Extract the [X, Y] coordinate from the center of the cell holding the provided text.  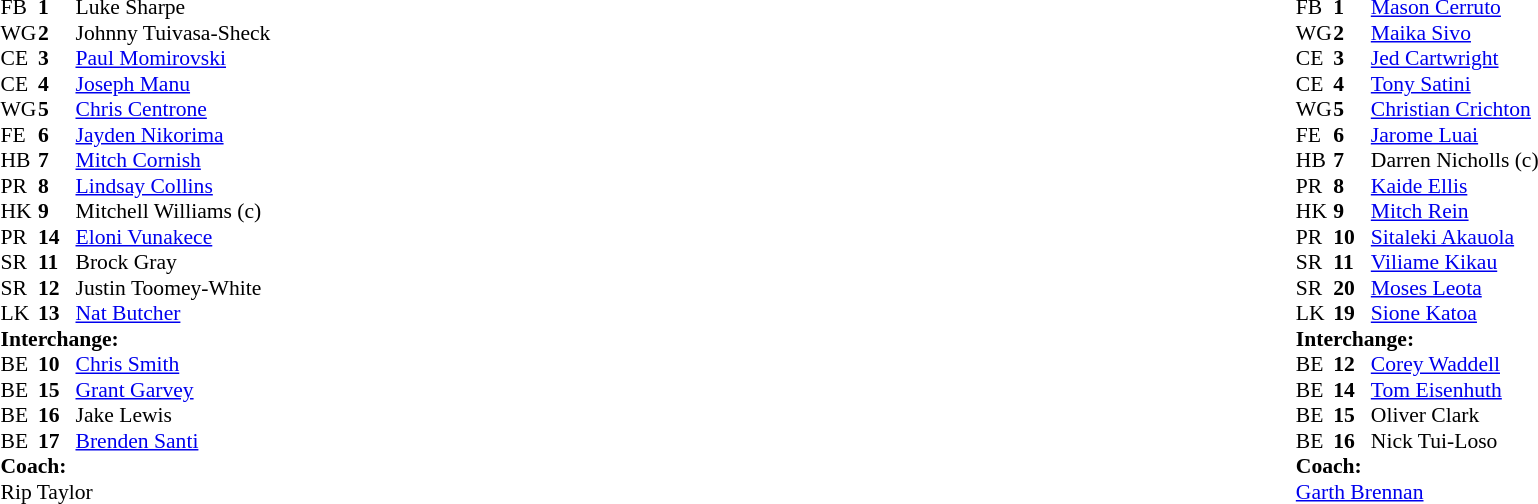
20 [1352, 288]
Mitchell Williams (c) [174, 211]
19 [1352, 313]
Jayden Nikorima [174, 135]
Joseph Manu [174, 84]
Justin Toomey-White [174, 288]
17 [57, 441]
Lindsay Collins [174, 186]
Grant Garvey [174, 390]
Coach: [135, 467]
Mitch Cornish [174, 161]
Brenden Santi [174, 441]
Chris Centrone [174, 109]
Jake Lewis [174, 415]
Interchange: [135, 339]
13 [57, 313]
Nat Butcher [174, 313]
Johnny Tuivasa-Sheck [174, 33]
Chris Smith [174, 365]
Eloni Vunakece [174, 237]
Paul Momirovski [174, 59]
Brock Gray [174, 263]
